From the cell containing the given text, extract its center point as (X, Y) coordinate. 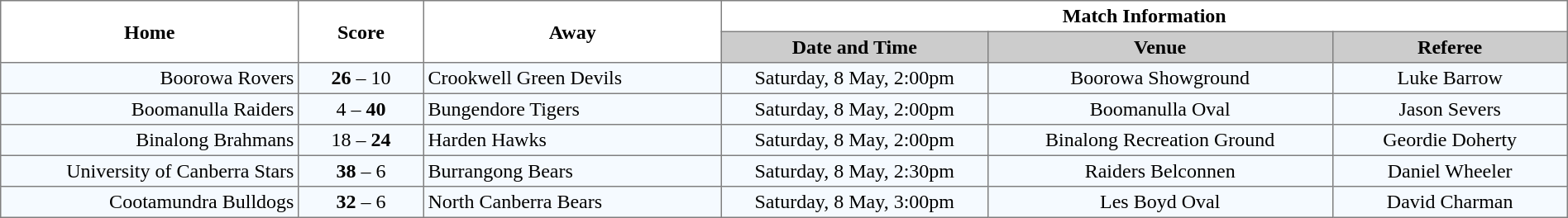
University of Canberra Stars (150, 171)
18 – 24 (361, 140)
David Charman (1450, 202)
Boomanulla Raiders (150, 109)
Binalong Brahmans (150, 140)
Daniel Wheeler (1450, 171)
Score (361, 31)
Saturday, 8 May, 2:30pm (854, 171)
Les Boyd Oval (1159, 202)
Referee (1450, 47)
Away (572, 31)
26 – 10 (361, 78)
Crookwell Green Devils (572, 78)
38 – 6 (361, 171)
Jason Severs (1450, 109)
Binalong Recreation Ground (1159, 140)
32 – 6 (361, 202)
Saturday, 8 May, 3:00pm (854, 202)
Cootamundra Bulldogs (150, 202)
Boorowa Rovers (150, 78)
Home (150, 31)
Boomanulla Oval (1159, 109)
Boorowa Showground (1159, 78)
Raiders Belconnen (1159, 171)
Match Information (1145, 17)
North Canberra Bears (572, 202)
Bungendore Tigers (572, 109)
Harden Hawks (572, 140)
Date and Time (854, 47)
4 – 40 (361, 109)
Geordie Doherty (1450, 140)
Luke Barrow (1450, 78)
Venue (1159, 47)
Burrangong Bears (572, 171)
